Extract the [X, Y] coordinate from the center of the cell holding the provided text.  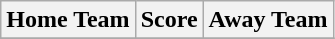
Away Team [268, 20]
Score [169, 20]
Home Team [68, 20]
